Output the (x, y) coordinate of the center of the cell containing the given text.  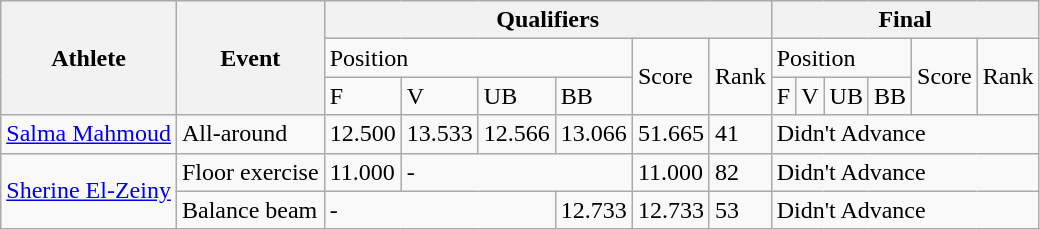
51.665 (670, 134)
12.566 (516, 134)
Athlete (89, 58)
All-around (250, 134)
82 (740, 172)
13.066 (594, 134)
13.533 (440, 134)
Balance beam (250, 210)
41 (740, 134)
12.500 (362, 134)
53 (740, 210)
Qualifiers (548, 20)
Final (905, 20)
Event (250, 58)
Floor exercise (250, 172)
Salma Mahmoud (89, 134)
Sherine El-Zeiny (89, 191)
